Capture the cell that displays the provided text and extract its [X, Y] central coordinate. 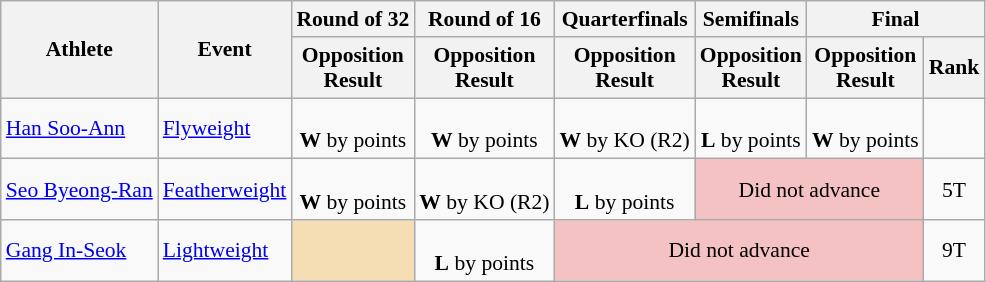
Quarterfinals [625, 19]
Round of 16 [484, 19]
9T [954, 250]
Lightweight [225, 250]
Rank [954, 68]
Final [896, 19]
Featherweight [225, 190]
Athlete [80, 50]
Flyweight [225, 128]
5T [954, 190]
Semifinals [751, 19]
Event [225, 50]
Seo Byeong-Ran [80, 190]
Round of 32 [352, 19]
Han Soo-Ann [80, 128]
Gang In-Seok [80, 250]
